Find where the given text appears and provide that cell's center as [X, Y] coordinate. 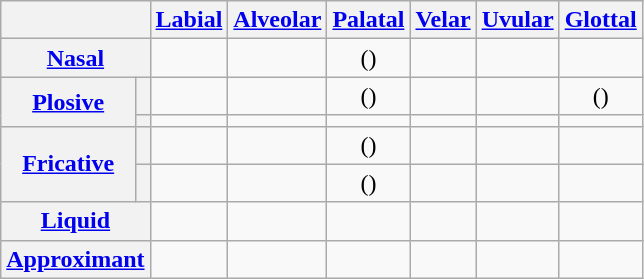
Glottal [600, 20]
Velar [443, 20]
Plosive [68, 102]
Labial [189, 20]
Nasal [76, 58]
Uvular [518, 20]
Fricative [68, 164]
Alveolar [278, 20]
Liquid [76, 221]
Palatal [368, 20]
Approximant [76, 259]
